Return the (X, Y) coordinate for the center point of the cell that contains the specified text.  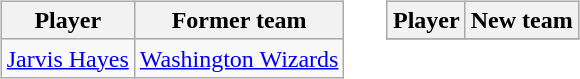
Washington Wizards (239, 58)
Former team (239, 20)
Jarvis Hayes (68, 58)
New team (522, 20)
